Capture the cell that displays the provided text and extract its (X, Y) central coordinate. 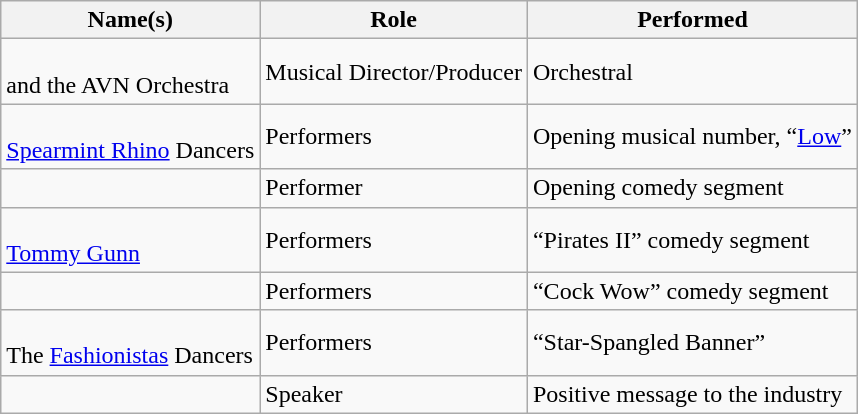
Name(s) (130, 20)
and the AVN Orchestra (130, 72)
“Star-Spangled Banner” (692, 342)
Orchestral (692, 72)
Opening musical number, “Low” (692, 136)
Tommy Gunn (130, 240)
“Cock Wow” comedy segment (692, 291)
“Pirates II” comedy segment (692, 240)
Performed (692, 20)
Opening comedy segment (692, 188)
Positive message to the industry (692, 394)
The Fashionistas Dancers (130, 342)
Spearmint Rhino Dancers (130, 136)
Role (394, 20)
Performer (394, 188)
Musical Director/Producer (394, 72)
Speaker (394, 394)
